Capture the cell that displays the provided text and extract its [x, y] central coordinate. 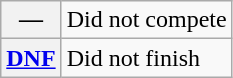
Did not compete [146, 20]
— [31, 20]
DNF [31, 58]
Did not finish [146, 58]
